Provide the (x, y) coordinate of the cell's center where the given text is located.  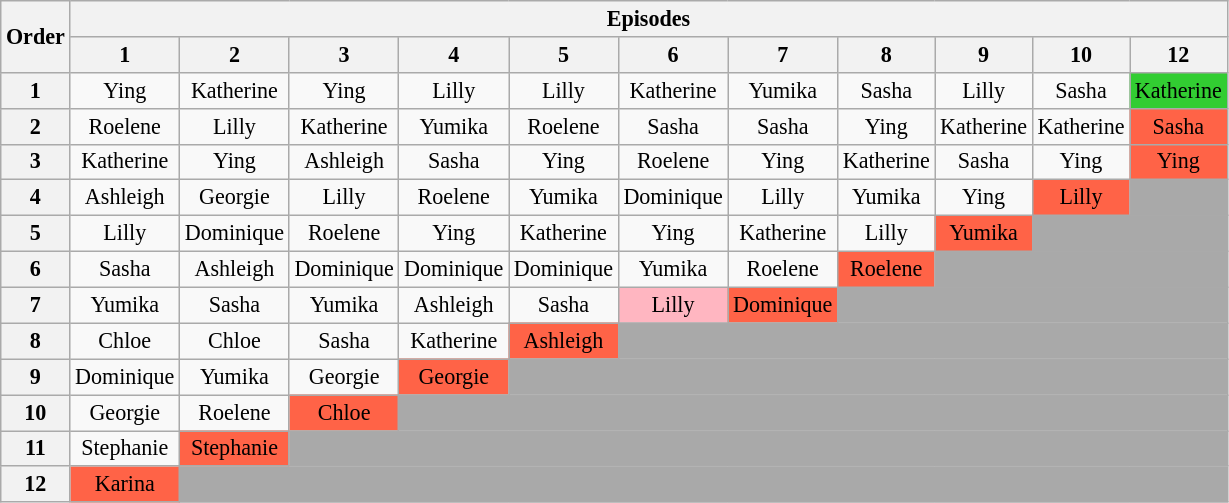
Order (36, 36)
Episodes (648, 18)
Karina (125, 484)
11 (36, 448)
